Search for the cell housing the specified text and yield its [x, y] center coordinate. 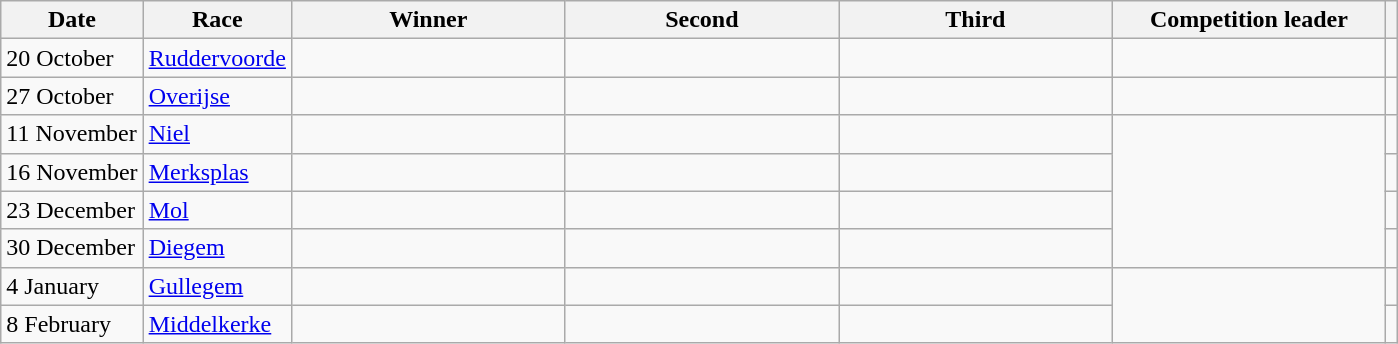
Diegem [217, 248]
Mol [217, 210]
Gullegem [217, 286]
Merksplas [217, 172]
Date [72, 20]
8 February [72, 324]
Competition leader [1249, 20]
Middelkerke [217, 324]
30 December [72, 248]
Third [976, 20]
Second [702, 20]
23 December [72, 210]
16 November [72, 172]
Winner [428, 20]
4 January [72, 286]
Niel [217, 134]
Overijse [217, 96]
Ruddervoorde [217, 58]
20 October [72, 58]
Race [217, 20]
27 October [72, 96]
11 November [72, 134]
